Pinpoint the cell where the given text exists, returning its (x, y) midpoint coordinate. 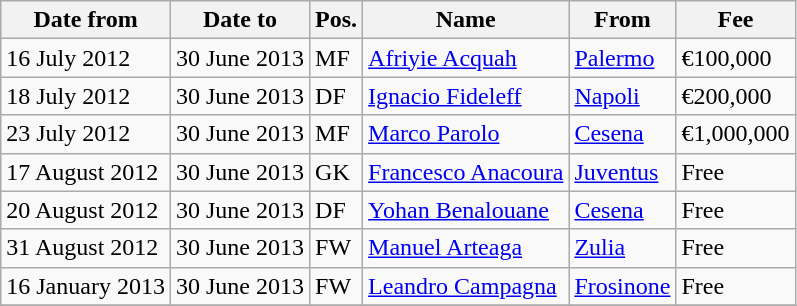
17 August 2012 (86, 172)
Zulia (622, 248)
€200,000 (736, 96)
Palermo (622, 58)
20 August 2012 (86, 210)
From (622, 20)
GK (336, 172)
Leandro Campagna (466, 286)
Manuel Arteaga (466, 248)
16 July 2012 (86, 58)
Fee (736, 20)
Juventus (622, 172)
Ignacio Fideleff (466, 96)
Marco Parolo (466, 134)
18 July 2012 (86, 96)
Napoli (622, 96)
€100,000 (736, 58)
16 January 2013 (86, 286)
Francesco Anacoura (466, 172)
Yohan Benalouane (466, 210)
€1,000,000 (736, 134)
Date to (240, 20)
Pos. (336, 20)
31 August 2012 (86, 248)
Date from (86, 20)
Name (466, 20)
Afriyie Acquah (466, 58)
23 July 2012 (86, 134)
Frosinone (622, 286)
